Identify which cell holds the provided text, then report its [X, Y] central coordinate. 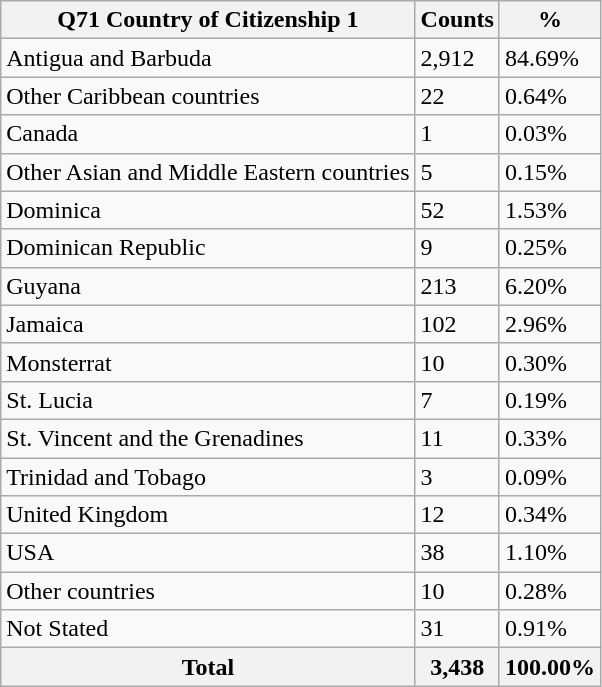
Q71 Country of Citizenship 1 [208, 20]
Trinidad and Tobago [208, 477]
Dominica [208, 210]
5 [457, 172]
213 [457, 286]
12 [457, 515]
USA [208, 553]
Guyana [208, 286]
Other Asian and Middle Eastern countries [208, 172]
Dominican Republic [208, 248]
Canada [208, 134]
Monsterrat [208, 362]
Total [208, 667]
Not Stated [208, 629]
Antigua and Barbuda [208, 58]
Jamaica [208, 324]
1.10% [550, 553]
3 [457, 477]
United Kingdom [208, 515]
22 [457, 96]
0.91% [550, 629]
11 [457, 438]
0.03% [550, 134]
0.19% [550, 400]
0.64% [550, 96]
St. Vincent and the Grenadines [208, 438]
Counts [457, 20]
6.20% [550, 286]
0.25% [550, 248]
2,912 [457, 58]
1.53% [550, 210]
St. Lucia [208, 400]
0.33% [550, 438]
84.69% [550, 58]
3,438 [457, 667]
52 [457, 210]
31 [457, 629]
1 [457, 134]
7 [457, 400]
0.34% [550, 515]
100.00% [550, 667]
Other Caribbean countries [208, 96]
9 [457, 248]
102 [457, 324]
Other countries [208, 591]
% [550, 20]
0.15% [550, 172]
38 [457, 553]
2.96% [550, 324]
0.30% [550, 362]
0.09% [550, 477]
0.28% [550, 591]
